Locate the cell with the specified text and output its (x, y) center coordinate. 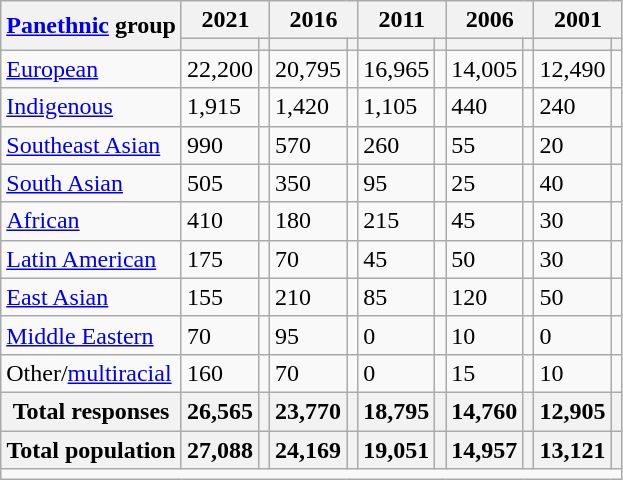
2001 (578, 20)
1,915 (220, 107)
12,905 (572, 411)
2016 (314, 20)
Panethnic group (92, 26)
160 (220, 373)
505 (220, 183)
Total responses (92, 411)
Indigenous (92, 107)
155 (220, 297)
410 (220, 221)
180 (308, 221)
18,795 (396, 411)
26,565 (220, 411)
120 (484, 297)
25 (484, 183)
2011 (402, 20)
Total population (92, 449)
210 (308, 297)
240 (572, 107)
19,051 (396, 449)
European (92, 69)
85 (396, 297)
22,200 (220, 69)
23,770 (308, 411)
Southeast Asian (92, 145)
Other/multiracial (92, 373)
Latin American (92, 259)
260 (396, 145)
15 (484, 373)
16,965 (396, 69)
350 (308, 183)
175 (220, 259)
1,105 (396, 107)
African (92, 221)
13,121 (572, 449)
1,420 (308, 107)
2006 (490, 20)
East Asian (92, 297)
55 (484, 145)
24,169 (308, 449)
South Asian (92, 183)
2021 (225, 20)
990 (220, 145)
20 (572, 145)
14,760 (484, 411)
12,490 (572, 69)
14,957 (484, 449)
20,795 (308, 69)
27,088 (220, 449)
40 (572, 183)
570 (308, 145)
Middle Eastern (92, 335)
440 (484, 107)
14,005 (484, 69)
215 (396, 221)
